Determine the (X, Y) coordinate at the center of the cell enclosing the given text.  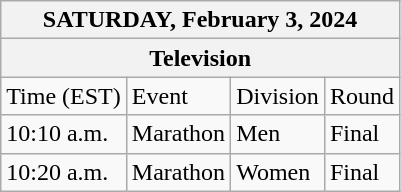
Men (278, 134)
Time (EST) (64, 96)
Women (278, 172)
Television (200, 58)
Event (178, 96)
SATURDAY, February 3, 2024 (200, 20)
10:20 a.m. (64, 172)
Division (278, 96)
10:10 a.m. (64, 134)
Round (362, 96)
